Locate the cell with the specified text and output its [x, y] center coordinate. 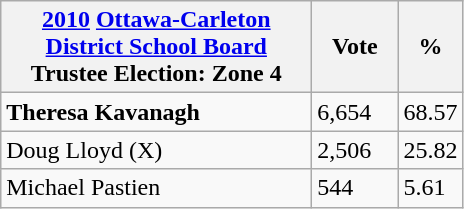
25.82 [430, 150]
68.57 [430, 112]
6,654 [355, 112]
Theresa Kavanagh [156, 112]
Doug Lloyd (X) [156, 150]
% [430, 47]
2010 Ottawa-Carleton District School Board Trustee Election: Zone 4 [156, 47]
Michael Pastien [156, 188]
544 [355, 188]
2,506 [355, 150]
5.61 [430, 188]
Vote [355, 47]
